Output the [X, Y] coordinate of the center of the cell containing the given text.  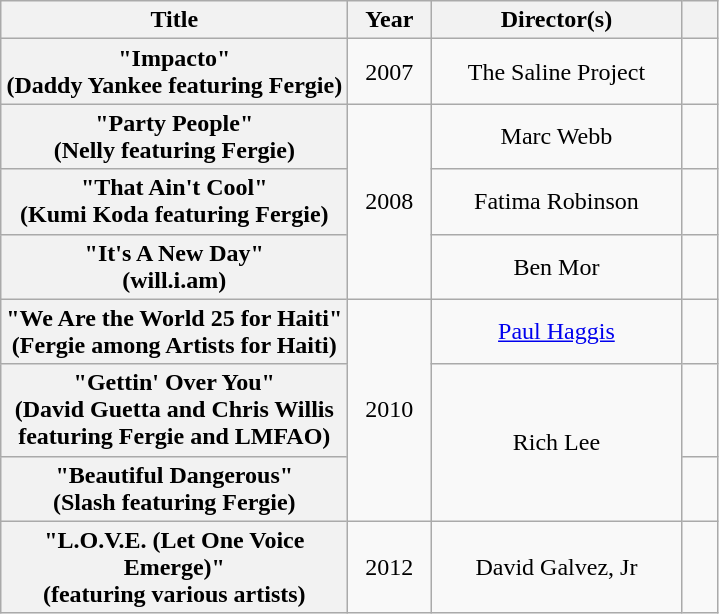
Director(s) [556, 20]
The Saline Project [556, 72]
2010 [390, 410]
Marc Webb [556, 136]
Year [390, 20]
2012 [390, 567]
"Beautiful Dangerous" (Slash featuring Fergie) [174, 488]
Rich Lee [556, 442]
Title [174, 20]
"Impacto" (Daddy Yankee featuring Fergie) [174, 72]
David Galvez, Jr [556, 567]
2008 [390, 202]
Fatima Robinson [556, 202]
"L.O.V.E. (Let One Voice Emerge)" (featuring various artists) [174, 567]
"Gettin' Over You"(David Guetta and Chris Willis featuring Fergie and LMFAO) [174, 410]
"We Are the World 25 for Haiti"(Fergie among Artists for Haiti) [174, 332]
"That Ain't Cool"(Kumi Koda featuring Fergie) [174, 202]
"Party People"(Nelly featuring Fergie) [174, 136]
"It's A New Day"(will.i.am) [174, 266]
2007 [390, 72]
Paul Haggis [556, 332]
Ben Mor [556, 266]
